Scan for the cell matching the given text and deliver its (X, Y) coordinate at center. 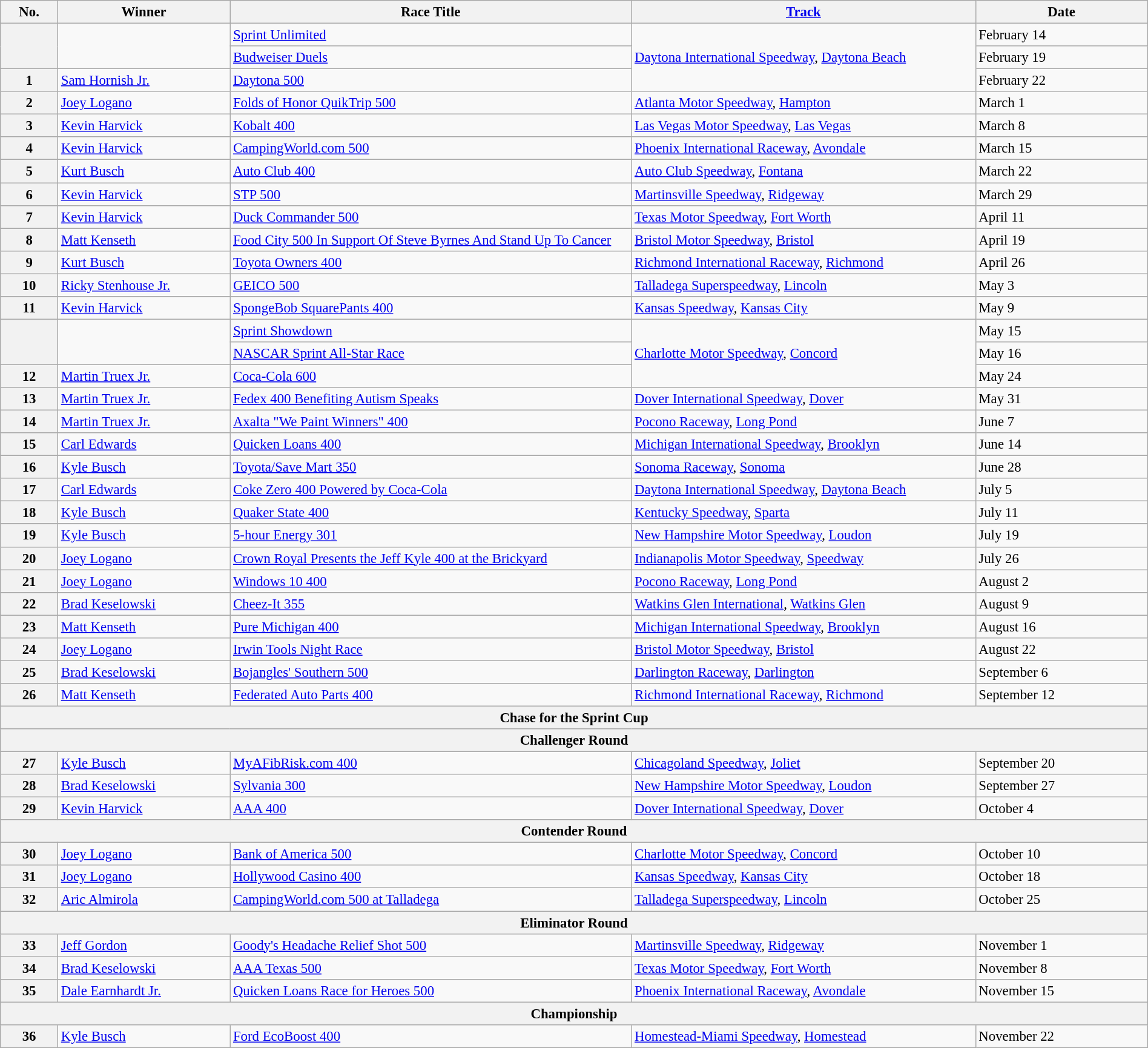
30 (29, 854)
Atlanta Motor Speedway, Hampton (803, 103)
21 (29, 581)
Sam Hornish Jr. (143, 81)
SpongeBob SquarePants 400 (431, 308)
May 15 (1061, 331)
Race Title (431, 12)
February 19 (1061, 58)
STP 500 (431, 194)
Coke Zero 400 Powered by Coca-Cola (431, 490)
October 25 (1061, 900)
Sprint Showdown (431, 331)
April 26 (1061, 262)
Ford EcoBoost 400 (431, 1036)
Darlington Raceway, Darlington (803, 672)
November 15 (1061, 990)
July 5 (1061, 490)
Pure Michigan 400 (431, 627)
2 (29, 103)
Indianapolis Motor Speedway, Speedway (803, 558)
Food City 500 In Support Of Steve Byrnes And Stand Up To Cancer (431, 240)
17 (29, 490)
August 9 (1061, 604)
November 8 (1061, 968)
22 (29, 604)
Quaker State 400 (431, 513)
16 (29, 467)
April 11 (1061, 217)
Homestead-Miami Speedway, Homestead (803, 1036)
August 2 (1061, 581)
Winner (143, 12)
November 1 (1061, 945)
5-hour Energy 301 (431, 536)
3 (29, 126)
March 22 (1061, 171)
September 27 (1061, 786)
31 (29, 877)
October 4 (1061, 809)
Eliminator Round (574, 923)
November 22 (1061, 1036)
Sonoma Raceway, Sonoma (803, 467)
GEICO 500 (431, 285)
29 (29, 809)
Axalta "We Paint Winners" 400 (431, 422)
March 8 (1061, 126)
March 29 (1061, 194)
May 3 (1061, 285)
July 19 (1061, 536)
Contender Round (574, 831)
Windows 10 400 (431, 581)
August 22 (1061, 650)
32 (29, 900)
May 24 (1061, 376)
Toyota Owners 400 (431, 262)
Dale Earnhardt Jr. (143, 990)
June 7 (1061, 422)
Hollywood Casino 400 (431, 877)
Track (803, 12)
August 16 (1061, 627)
June 14 (1061, 444)
MyAFibRisk.com 400 (431, 763)
July 26 (1061, 558)
Bojangles' Southern 500 (431, 672)
Sylvania 300 (431, 786)
Watkins Glen International, Watkins Glen (803, 604)
CampingWorld.com 500 (431, 148)
September 12 (1061, 695)
June 28 (1061, 467)
CampingWorld.com 500 at Talladega (431, 900)
15 (29, 444)
Coca-Cola 600 (431, 376)
4 (29, 148)
Folds of Honor QuikTrip 500 (431, 103)
20 (29, 558)
Ricky Stenhouse Jr. (143, 285)
10 (29, 285)
May 31 (1061, 399)
September 20 (1061, 763)
February 22 (1061, 81)
34 (29, 968)
October 10 (1061, 854)
14 (29, 422)
Aric Almirola (143, 900)
28 (29, 786)
Toyota/Save Mart 350 (431, 467)
Chicagoland Speedway, Joliet (803, 763)
Fedex 400 Benefiting Autism Speaks (431, 399)
AAA 400 (431, 809)
July 11 (1061, 513)
9 (29, 262)
Chase for the Sprint Cup (574, 717)
1 (29, 81)
33 (29, 945)
September 6 (1061, 672)
Bank of America 500 (431, 854)
Jeff Gordon (143, 945)
Championship (574, 1013)
Kentucky Speedway, Sparta (803, 513)
26 (29, 695)
8 (29, 240)
24 (29, 650)
18 (29, 513)
13 (29, 399)
Quicken Loans 400 (431, 444)
7 (29, 217)
May 16 (1061, 354)
Quicken Loans Race for Heroes 500 (431, 990)
Date (1061, 12)
NASCAR Sprint All-Star Race (431, 354)
Sprint Unlimited (431, 35)
March 1 (1061, 103)
6 (29, 194)
35 (29, 990)
February 14 (1061, 35)
Auto Club 400 (431, 171)
AAA Texas 500 (431, 968)
23 (29, 627)
October 18 (1061, 877)
19 (29, 536)
27 (29, 763)
Goody's Headache Relief Shot 500 (431, 945)
Crown Royal Presents the Jeff Kyle 400 at the Brickyard (431, 558)
Cheez-It 355 (431, 604)
5 (29, 171)
March 15 (1061, 148)
April 19 (1061, 240)
Federated Auto Parts 400 (431, 695)
May 9 (1061, 308)
Challenger Round (574, 740)
Irwin Tools Night Race (431, 650)
Auto Club Speedway, Fontana (803, 171)
11 (29, 308)
25 (29, 672)
Kobalt 400 (431, 126)
Daytona 500 (431, 81)
Budweiser Duels (431, 58)
12 (29, 376)
Duck Commander 500 (431, 217)
No. (29, 12)
Las Vegas Motor Speedway, Las Vegas (803, 126)
36 (29, 1036)
